Output the [X, Y] coordinate of the center of the cell containing the given text.  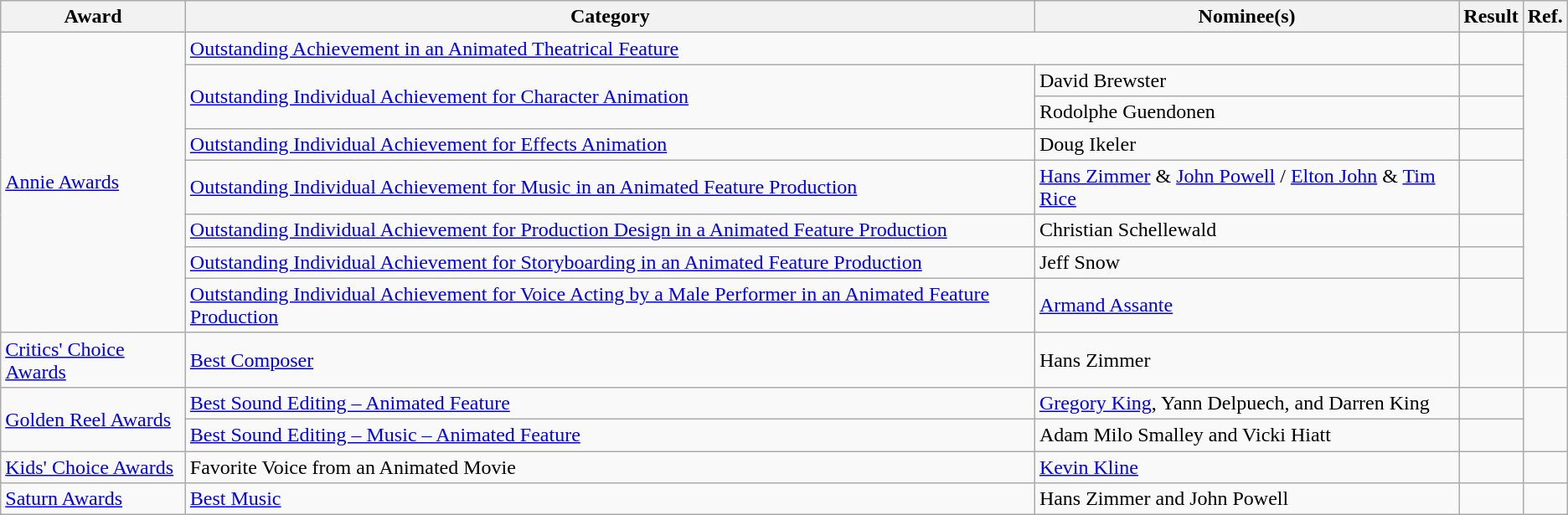
Critics' Choice Awards [94, 360]
Gregory King, Yann Delpuech, and Darren King [1246, 403]
Hans Zimmer & John Powell / Elton John & Tim Rice [1246, 188]
Golden Reel Awards [94, 419]
Hans Zimmer [1246, 360]
Outstanding Individual Achievement for Voice Acting by a Male Performer in an Animated Feature Production [610, 305]
Christian Schellewald [1246, 230]
Best Sound Editing – Music – Animated Feature [610, 435]
Outstanding Individual Achievement for Effects Animation [610, 144]
Nominee(s) [1246, 17]
Doug Ikeler [1246, 144]
Kids' Choice Awards [94, 466]
Outstanding Individual Achievement for Music in an Animated Feature Production [610, 188]
Saturn Awards [94, 499]
Jeff Snow [1246, 262]
Annie Awards [94, 183]
Adam Milo Smalley and Vicki Hiatt [1246, 435]
Best Composer [610, 360]
Favorite Voice from an Animated Movie [610, 466]
Outstanding Individual Achievement for Character Animation [610, 96]
Category [610, 17]
Award [94, 17]
Best Music [610, 499]
Outstanding Individual Achievement for Production Design in a Animated Feature Production [610, 230]
Armand Assante [1246, 305]
Rodolphe Guendonen [1246, 112]
Kevin Kline [1246, 466]
David Brewster [1246, 80]
Result [1491, 17]
Best Sound Editing – Animated Feature [610, 403]
Ref. [1545, 17]
Outstanding Individual Achievement for Storyboarding in an Animated Feature Production [610, 262]
Outstanding Achievement in an Animated Theatrical Feature [822, 49]
Hans Zimmer and John Powell [1246, 499]
